Return [x, y] of the center of cell containing provided text 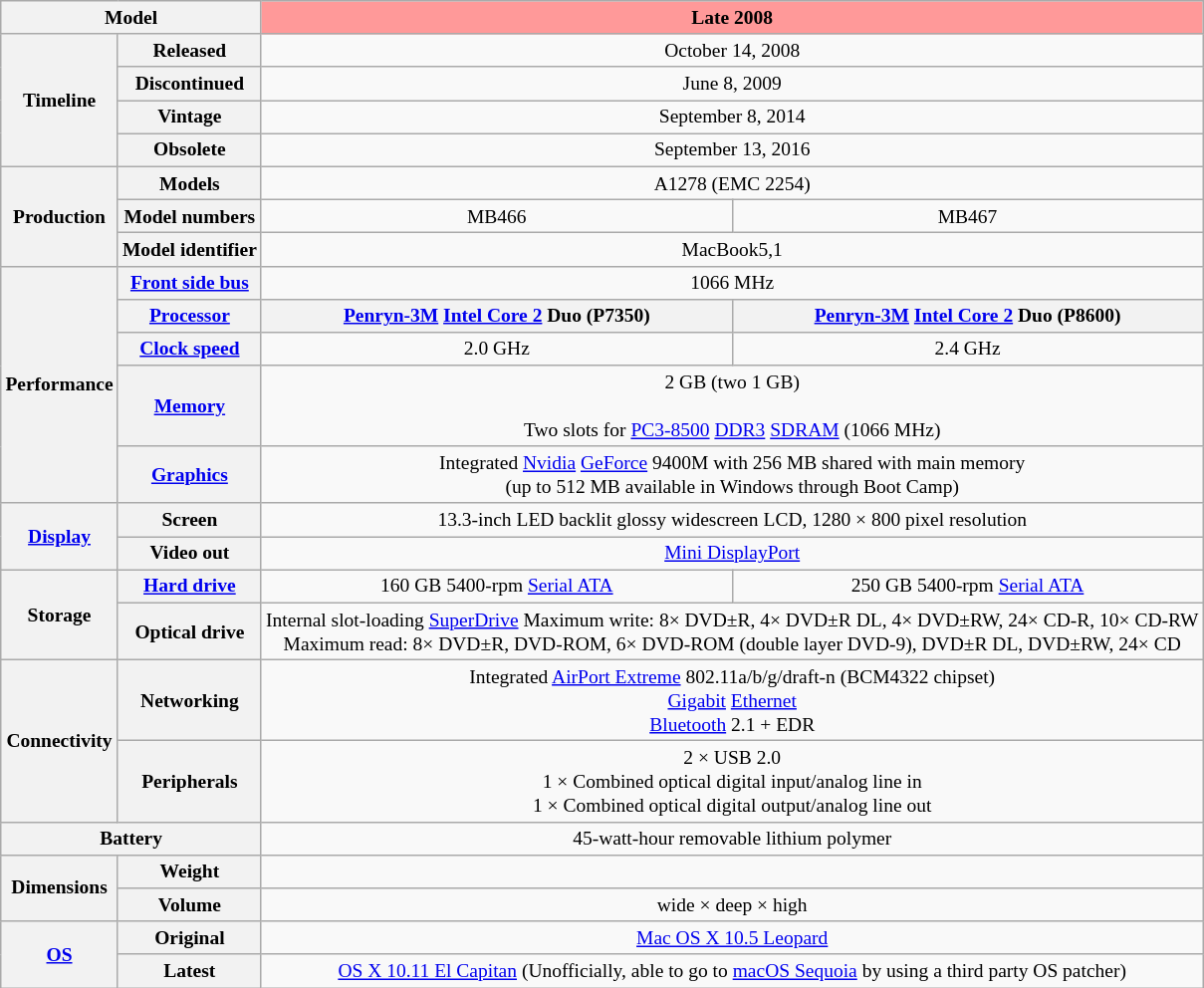
September 13, 2016 [731, 149]
MacBook5,1 [731, 249]
Models [189, 183]
Optical drive [189, 631]
Integrated Nvidia GeForce 9400M with 256 MB shared with main memory (up to 512 MB available in Windows through Boot Camp) [731, 474]
Networking [189, 701]
Battery [131, 839]
Mini DisplayPort [731, 554]
Clock speed [189, 349]
Hard drive [189, 586]
Front side bus [189, 283]
Mac OS X 10.5 Leopard [731, 938]
1066 MHz [731, 283]
Model [131, 18]
13.3-inch LED backlit glossy widescreen LCD, 1280 × 800 pixel resolution [731, 520]
Weight [189, 870]
Late 2008 [731, 18]
MB467 [968, 215]
2 × USB 2.01 × Combined optical digital input/analog line in1 × Combined optical digital output/analog line out [731, 781]
Released [189, 50]
October 14, 2008 [731, 50]
Timeline [60, 100]
Display [60, 536]
45-watt-hour removable lithium polymer [731, 839]
160 GB 5400-rpm Serial ATA [496, 586]
Screen [189, 520]
A1278 (EMC 2254) [731, 183]
Graphics [189, 474]
2.0 GHz [496, 349]
Dimensions [60, 888]
Production [60, 216]
Volume [189, 904]
Video out [189, 554]
Model identifier [189, 249]
2 GB (two 1 GB) Two slots for PC3-8500 DDR3 SDRAM (1066 MHz) [731, 406]
Memory [189, 406]
2.4 GHz [968, 349]
Discontinued [189, 84]
Obsolete [189, 149]
Vintage [189, 118]
Penryn-3M Intel Core 2 Duo (P8600) [968, 315]
OS [60, 954]
Original [189, 938]
Integrated AirPort Extreme 802.11a/b/g/draft-n (BCM4322 chipset)Gigabit EthernetBluetooth 2.1 + EDR [731, 701]
Connectivity [60, 741]
MB466 [496, 215]
Peripherals [189, 781]
Storage [60, 616]
Performance [60, 384]
Model numbers [189, 215]
250 GB 5400-rpm Serial ATA [968, 586]
Latest [189, 970]
Processor [189, 315]
September 8, 2014 [731, 118]
Penryn-3M Intel Core 2 Duo (P7350) [496, 315]
June 8, 2009 [731, 84]
OS X 10.11 El Capitan (Unofficially, able to go to macOS Sequoia by using a third party OS patcher) [731, 970]
wide × deep × high [731, 904]
